Find where the given text appears and provide that cell's center as (X, Y) coordinate. 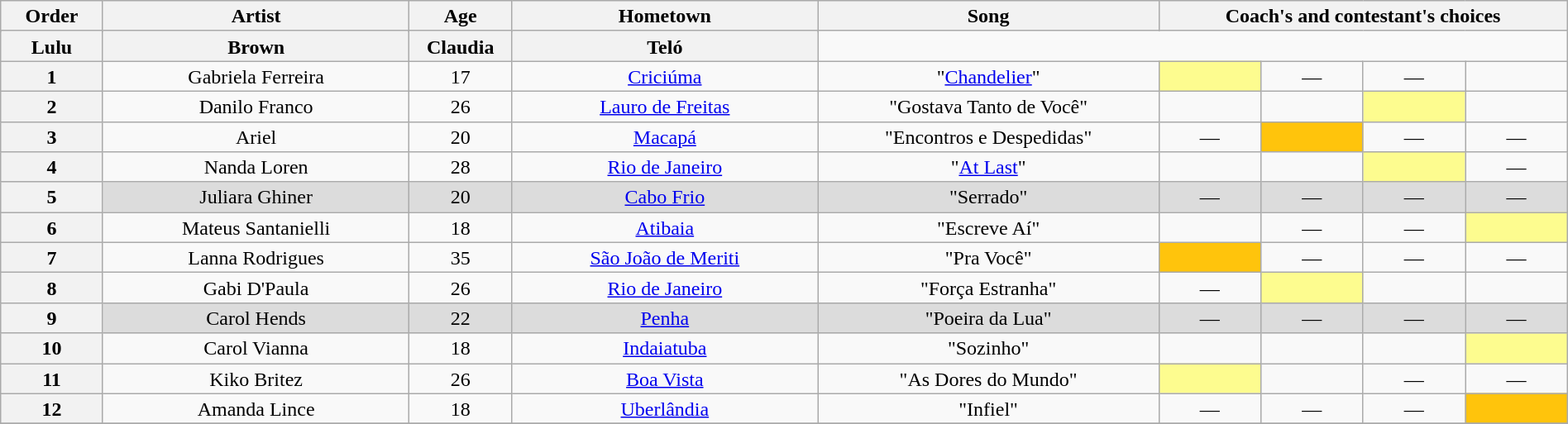
9 (52, 317)
Claudia (461, 46)
10 (52, 349)
Order (52, 17)
17 (461, 76)
8 (52, 288)
Song (988, 17)
12 (52, 408)
Atibaia (665, 228)
Ariel (256, 137)
Nanda Loren (256, 167)
Cabo Frio (665, 197)
Gabriela Ferreira (256, 76)
"Serrado" (988, 197)
Hometown (665, 17)
1 (52, 76)
"As Dores do Mundo" (988, 379)
Macapá (665, 137)
Kiko Britez (256, 379)
"Sozinho" (988, 349)
"Força Estranha" (988, 288)
7 (52, 258)
Lanna Rodrigues (256, 258)
28 (461, 167)
Uberlândia (665, 408)
"Encontros e Despedidas" (988, 137)
"Poeira da Lua" (988, 317)
Indaiatuba (665, 349)
"Infiel" (988, 408)
Danilo Franco (256, 106)
Carol Hends (256, 317)
"Pra Você" (988, 258)
6 (52, 228)
"Escreve Aí" (988, 228)
11 (52, 379)
Amanda Lince (256, 408)
São João de Meriti (665, 258)
Criciúma (665, 76)
22 (461, 317)
Lulu (52, 46)
Boa Vista (665, 379)
Brown (256, 46)
Artist (256, 17)
Juliara Ghiner (256, 197)
Carol Vianna (256, 349)
Mateus Santanielli (256, 228)
"Gostava Tanto de Você" (988, 106)
Teló (665, 46)
5 (52, 197)
"At Last" (988, 167)
4 (52, 167)
35 (461, 258)
3 (52, 137)
Coach's and contestant's choices (1363, 17)
Lauro de Freitas (665, 106)
Penha (665, 317)
"Chandelier" (988, 76)
Gabi D'Paula (256, 288)
2 (52, 106)
Age (461, 17)
